Detect which cell encompasses the target text, then output its (x, y) center coordinate. 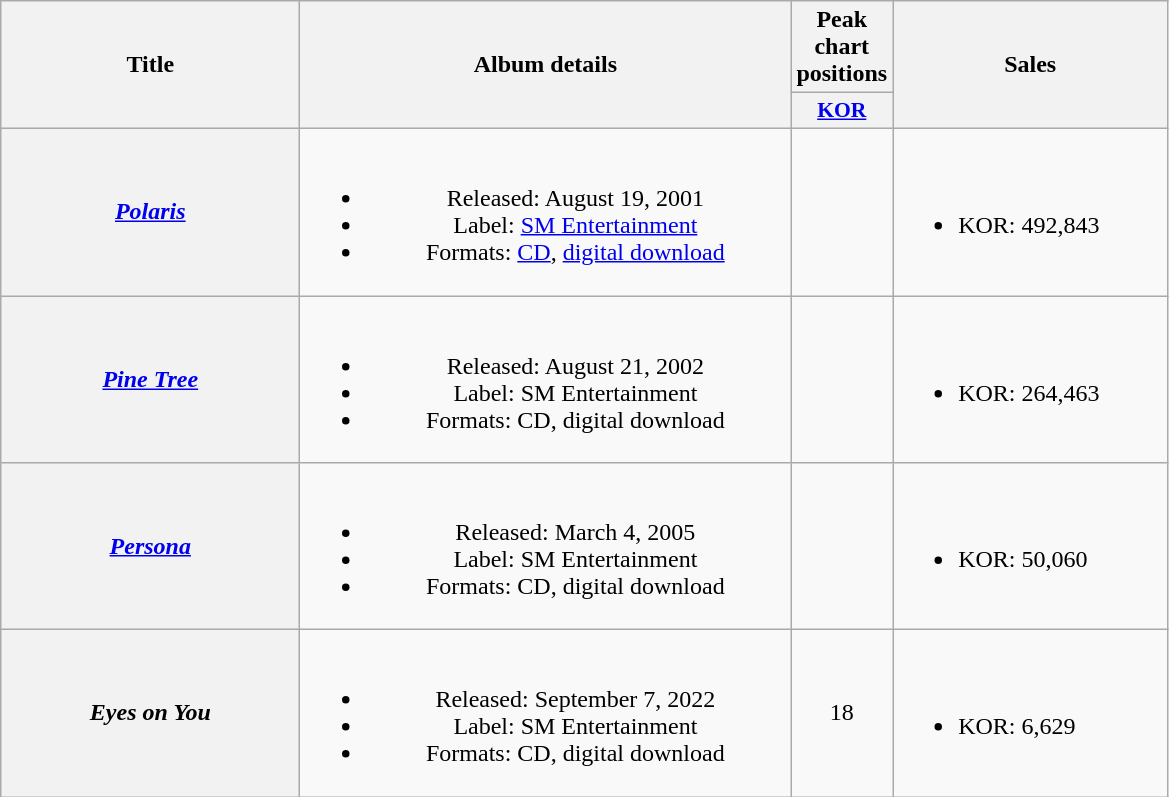
Title (150, 65)
Released: March 4, 2005Label: SM EntertainmentFormats: CD, digital download (546, 546)
KOR: 6,629 (1030, 714)
Pine Tree (150, 380)
KOR: 50,060 (1030, 546)
Eyes on You (150, 714)
Album details (546, 65)
Released: August 21, 2002Label: SM EntertainmentFormats: CD, digital download (546, 380)
KOR: 492,843 (1030, 212)
18 (842, 714)
Released: August 19, 2001Label: SM EntertainmentFormats: CD, digital download (546, 212)
KOR: 264,463 (1030, 380)
Persona (150, 546)
Peak chart positions (842, 47)
Polaris (150, 212)
KOR (842, 111)
Sales (1030, 65)
Released: September 7, 2022Label: SM EntertainmentFormats: CD, digital download (546, 714)
